Provide the [X, Y] coordinate of the cell's center where the given text is located.  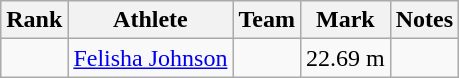
22.69 m [345, 58]
Mark [345, 20]
Felisha Johnson [150, 58]
Rank [34, 20]
Notes [424, 20]
Team [267, 20]
Athlete [150, 20]
